Capture the cell that displays the provided text and extract its [X, Y] central coordinate. 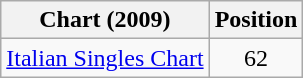
Chart (2009) [105, 20]
Position [256, 20]
62 [256, 58]
Italian Singles Chart [105, 58]
